Extract the [x, y] coordinate from the center of the cell holding the provided text.  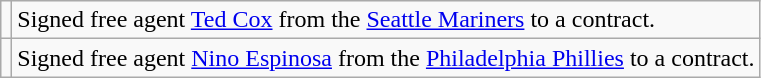
Signed free agent Ted Cox from the Seattle Mariners to a contract. [386, 20]
Signed free agent Nino Espinosa from the Philadelphia Phillies to a contract. [386, 58]
